Detect which cell encompasses the target text, then output its (X, Y) center coordinate. 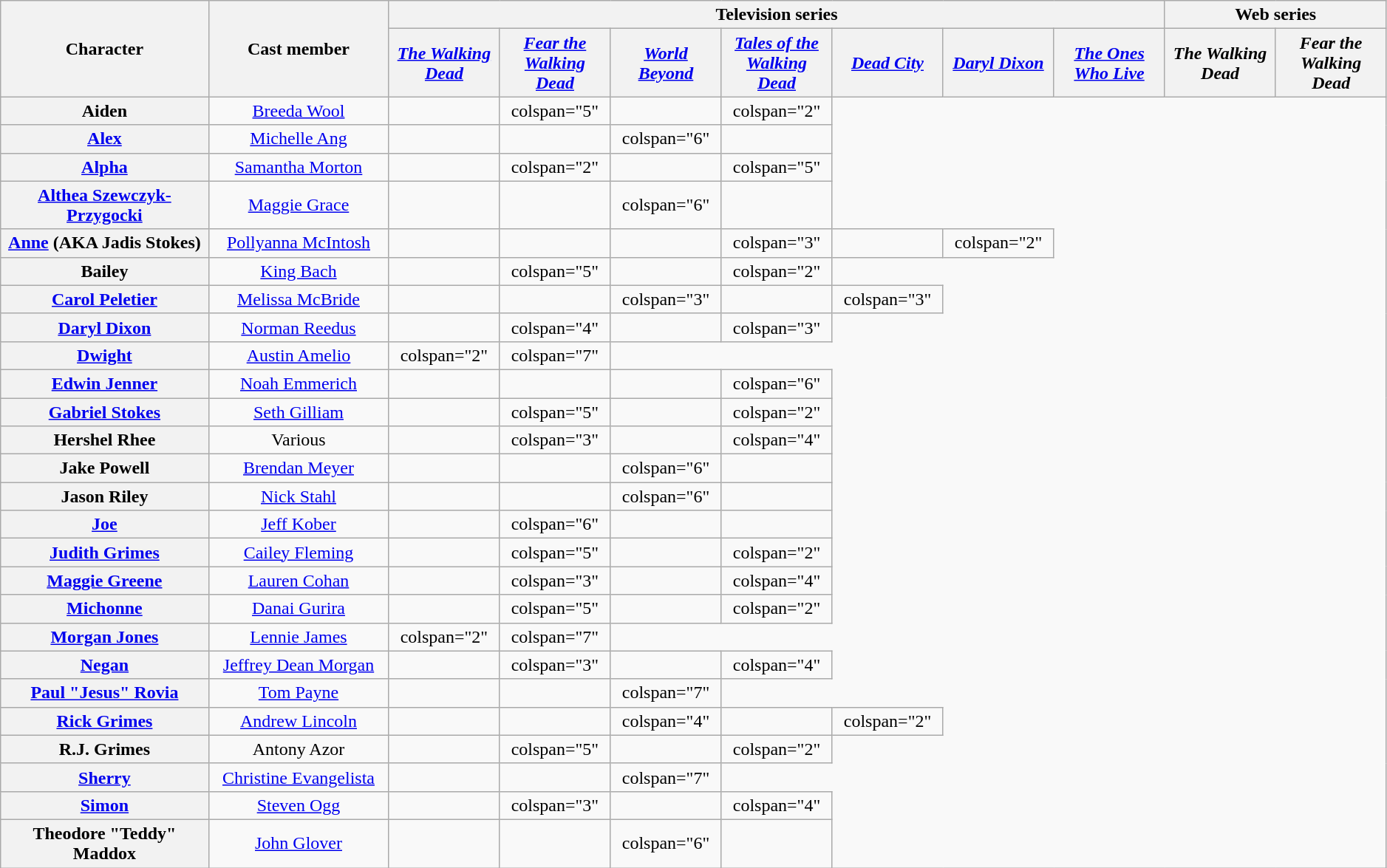
Anne (AKA Jadis Stokes) (105, 243)
Breeda Wool (299, 111)
Dwight (105, 355)
Jason Riley (105, 496)
Jeff Kober (299, 524)
Alex (105, 139)
Negan (105, 665)
Tales of the Walking Dead (777, 63)
Christine Evangelista (299, 777)
Cast member (299, 49)
Noah Emmerich (299, 383)
Gabriel Stokes (105, 411)
Jeffrey Dean Morgan (299, 665)
Michonne (105, 609)
Jake Powell (105, 468)
Hershel Rhee (105, 440)
Samantha Morton (299, 167)
Althea Szewczyk-Przygocki (105, 205)
Tom Payne (299, 693)
King Bach (299, 271)
Steven Ogg (299, 805)
Character (105, 49)
Joe (105, 524)
Andrew Lincoln (299, 721)
Danai Gurira (299, 609)
R.J. Grimes (105, 749)
Pollyanna McIntosh (299, 243)
Web series (1275, 15)
Maggie Grace (299, 205)
Lennie James (299, 637)
Brendan Meyer (299, 468)
Carol Peletier (105, 299)
Norman Reedus (299, 327)
Sherry (105, 777)
Austin Amelio (299, 355)
Alpha (105, 167)
Cailey Fleming (299, 553)
Simon (105, 805)
Theodore "Teddy" Maddox (105, 844)
World Beyond (666, 63)
Paul "Jesus" Rovia (105, 693)
Aiden (105, 111)
Antony Azor (299, 749)
The Ones Who Live (1109, 63)
Maggie Greene (105, 581)
Lauren Cohan (299, 581)
Television series (777, 15)
Michelle Ang (299, 139)
Rick Grimes (105, 721)
Seth Gilliam (299, 411)
Various (299, 440)
Melissa McBride (299, 299)
Judith Grimes (105, 553)
Edwin Jenner (105, 383)
Dead City (887, 63)
John Glover (299, 844)
Bailey (105, 271)
Nick Stahl (299, 496)
Morgan Jones (105, 637)
